Return (x, y) of the center of cell containing provided text 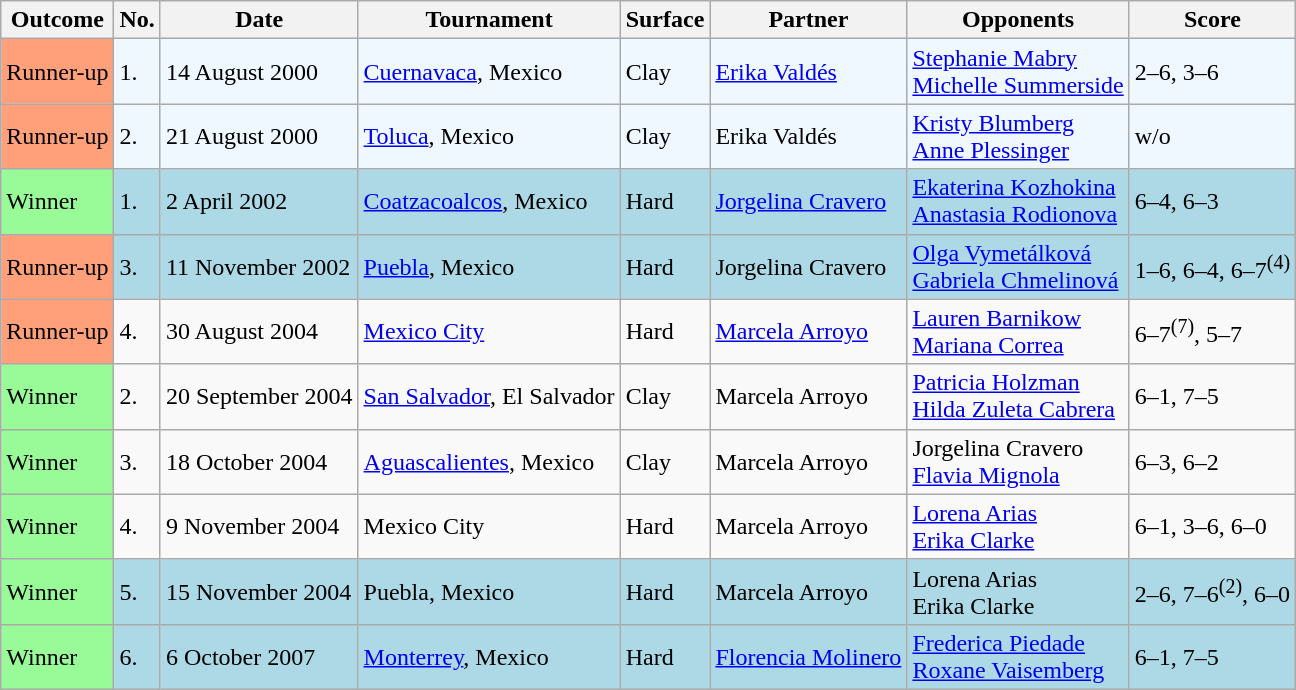
Patricia Holzman Hilda Zuleta Cabrera (1018, 396)
Toluca, Mexico (489, 136)
Aguascalientes, Mexico (489, 462)
Cuernavaca, Mexico (489, 72)
30 August 2004 (259, 332)
Score (1212, 20)
2 April 2002 (259, 202)
Tournament (489, 20)
Lauren Barnikow Mariana Correa (1018, 332)
9 November 2004 (259, 526)
5. (137, 592)
Stephanie Mabry Michelle Summerside (1018, 72)
Outcome (58, 20)
Opponents (1018, 20)
w/o (1212, 136)
Coatzacoalcos, Mexico (489, 202)
14 August 2000 (259, 72)
Jorgelina Cravero Flavia Mignola (1018, 462)
Ekaterina Kozhokina Anastasia Rodionova (1018, 202)
1–6, 6–4, 6–7(4) (1212, 266)
Kristy Blumberg Anne Plessinger (1018, 136)
6–4, 6–3 (1212, 202)
15 November 2004 (259, 592)
Surface (665, 20)
No. (137, 20)
21 August 2000 (259, 136)
Florencia Molinero (808, 656)
6. (137, 656)
Frederica Piedade Roxane Vaisemberg (1018, 656)
Date (259, 20)
Monterrey, Mexico (489, 656)
18 October 2004 (259, 462)
San Salvador, El Salvador (489, 396)
6–7(7), 5–7 (1212, 332)
6 October 2007 (259, 656)
2–6, 7–6(2), 6–0 (1212, 592)
11 November 2002 (259, 266)
Partner (808, 20)
Olga Vymetálková Gabriela Chmelinová (1018, 266)
20 September 2004 (259, 396)
2–6, 3–6 (1212, 72)
6–1, 3–6, 6–0 (1212, 526)
6–3, 6–2 (1212, 462)
